Search for the cell housing the specified text and yield its [x, y] center coordinate. 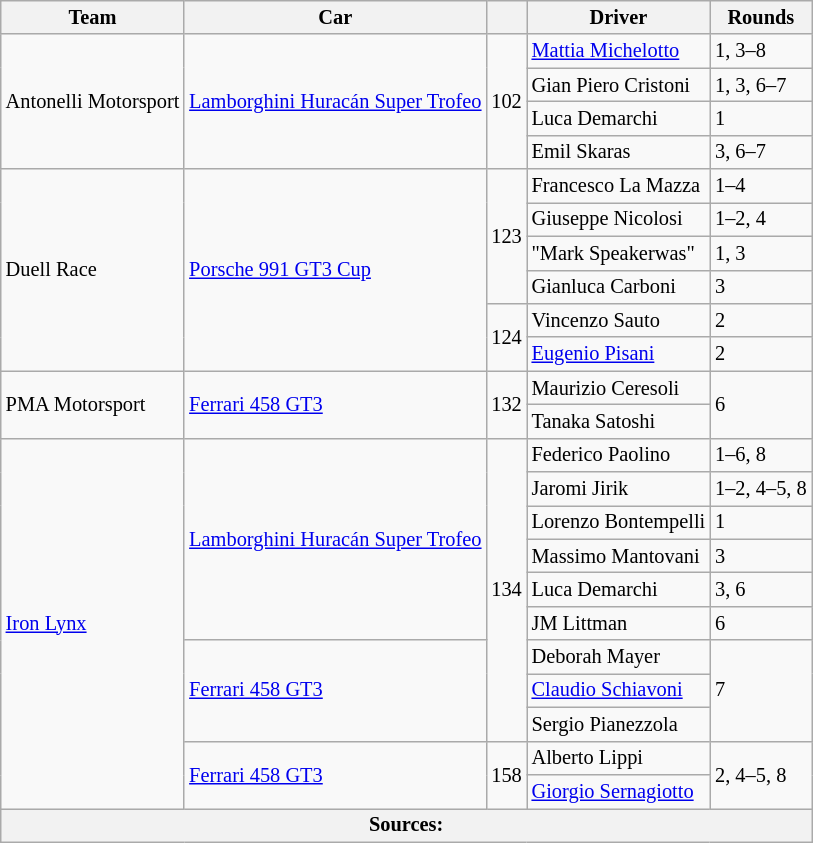
Jaromi Jirik [619, 489]
JM Littman [619, 623]
1–2, 4–5, 8 [760, 489]
Sergio Pianezzola [619, 724]
Porsche 991 GT3 Cup [335, 270]
Iron Lynx [93, 623]
Car [335, 17]
Team [93, 17]
Claudio Schiavoni [619, 690]
158 [506, 774]
124 [506, 336]
Rounds [760, 17]
Antonelli Motorsport [93, 102]
2, 4–5, 8 [760, 774]
Driver [619, 17]
1–6, 8 [760, 455]
1–4 [760, 186]
Deborah Mayer [619, 657]
Federico Paolino [619, 455]
Emil Skaras [619, 152]
"Mark Speakerwas" [619, 253]
Sources: [406, 825]
Mattia Michelotto [619, 51]
1–2, 4 [760, 219]
Giuseppe Nicolosi [619, 219]
Giorgio Sernagiotto [619, 791]
Lorenzo Bontempelli [619, 522]
123 [506, 236]
Massimo Mantovani [619, 556]
Gian Piero Cristoni [619, 85]
Duell Race [93, 270]
Vincenzo Sauto [619, 320]
3, 6 [760, 589]
PMA Motorsport [93, 404]
3, 6–7 [760, 152]
7 [760, 690]
Francesco La Mazza [619, 186]
1, 3, 6–7 [760, 85]
Maurizio Ceresoli [619, 388]
1, 3–8 [760, 51]
Gianluca Carboni [619, 287]
132 [506, 404]
Tanaka Satoshi [619, 421]
Eugenio Pisani [619, 354]
1, 3 [760, 253]
102 [506, 102]
134 [506, 590]
Alberto Lippi [619, 758]
